Extract the [X, Y] coordinate from the center of the cell holding the provided text.  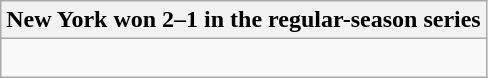
New York won 2–1 in the regular-season series [244, 20]
